Output the [x, y] coordinate of the center of the cell containing the given text.  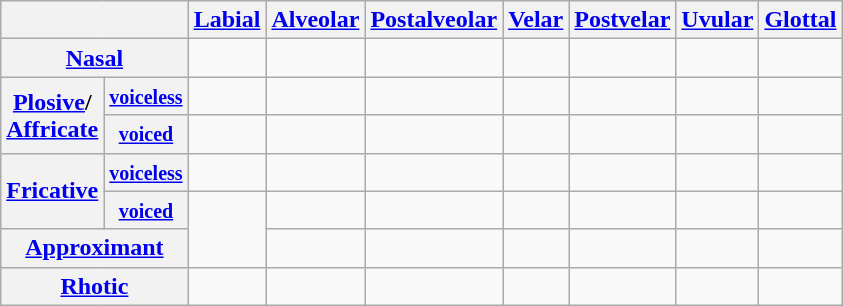
Glottal [800, 20]
Approximant [94, 248]
Labial [227, 20]
Alveolar [316, 20]
Uvular [718, 20]
Plosive/Affricate [52, 115]
Nasal [94, 58]
Rhotic [94, 286]
Postalveolar [434, 20]
Velar [536, 20]
Fricative [52, 191]
Postvelar [622, 20]
